From the cell containing the given text, extract its center point as (x, y) coordinate. 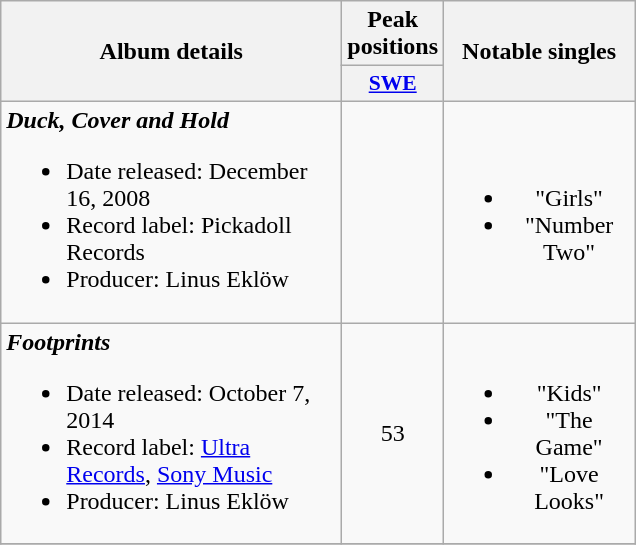
"Girls""Number Two" (540, 212)
Duck, Cover and HoldDate released: December 16, 2008Record label: Pickadoll RecordsProducer: Linus Eklöw (172, 212)
Album details (172, 52)
"Kids""The Game""Love Looks" (540, 432)
SWE (393, 84)
Notable singles (540, 52)
FootprintsDate released: October 7, 2014Record label: Ultra Records, Sony MusicProducer: Linus Eklöw (172, 432)
Peak positions (393, 34)
53 (393, 432)
